Scan for the cell matching the given text and deliver its [X, Y] coordinate at center. 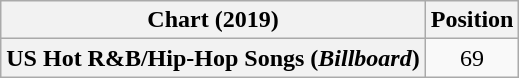
69 [472, 58]
Position [472, 20]
Chart (2019) [213, 20]
US Hot R&B/Hip-Hop Songs (Billboard) [213, 58]
